Pinpoint the cell where the given text exists, returning its (X, Y) midpoint coordinate. 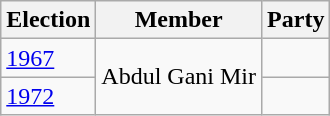
Member (179, 20)
1972 (48, 96)
Abdul Gani Mir (179, 77)
Election (48, 20)
1967 (48, 58)
Party (296, 20)
